Provide the (X, Y) coordinate of the cell's center where the given text is located.  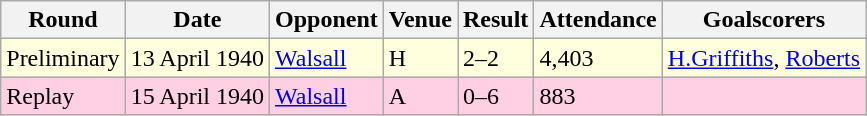
0–6 (496, 96)
Replay (63, 96)
Date (197, 20)
4,403 (598, 58)
Opponent (327, 20)
Attendance (598, 20)
Goalscorers (764, 20)
Result (496, 20)
H.Griffiths, Roberts (764, 58)
H (420, 58)
883 (598, 96)
Round (63, 20)
13 April 1940 (197, 58)
Venue (420, 20)
Preliminary (63, 58)
15 April 1940 (197, 96)
2–2 (496, 58)
A (420, 96)
